Return (X, Y) of the center of cell containing provided text 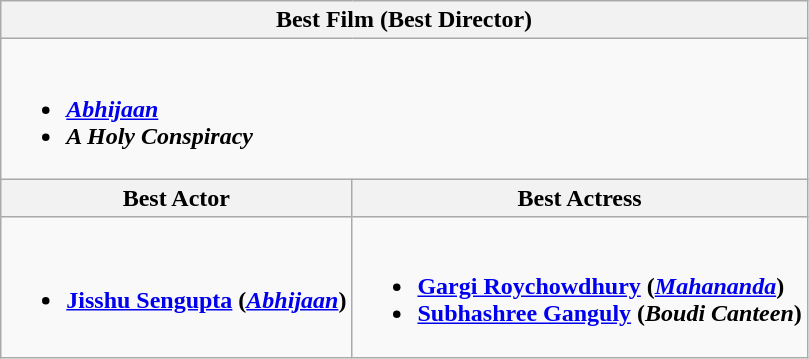
AbhijaanA Holy Conspiracy (404, 109)
Gargi Roychowdhury (Mahananda)Subhashree Ganguly (Boudi Canteen) (580, 287)
Best Actress (580, 198)
Best Actor (176, 198)
Jisshu Sengupta (Abhijaan) (176, 287)
Best Film (Best Director) (404, 20)
